For the text-containing cell, return its midpoint in (x, y) coordinate format. 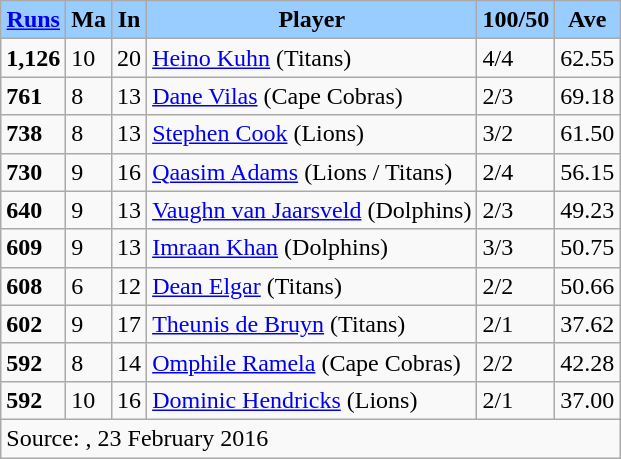
Source: , 23 February 2016 (310, 438)
49.23 (588, 210)
640 (34, 210)
Imraan Khan (Dolphins) (312, 248)
Theunis de Bruyn (Titans) (312, 324)
42.28 (588, 362)
14 (130, 362)
69.18 (588, 96)
4/4 (516, 58)
1,126 (34, 58)
37.00 (588, 400)
608 (34, 286)
56.15 (588, 172)
6 (89, 286)
Qaasim Adams (Lions / Titans) (312, 172)
Stephen Cook (Lions) (312, 134)
3/3 (516, 248)
Player (312, 20)
50.66 (588, 286)
50.75 (588, 248)
Runs (34, 20)
37.62 (588, 324)
Ave (588, 20)
602 (34, 324)
Dominic Hendricks (Lions) (312, 400)
Dane Vilas (Cape Cobras) (312, 96)
20 (130, 58)
Heino Kuhn (Titans) (312, 58)
730 (34, 172)
Dean Elgar (Titans) (312, 286)
62.55 (588, 58)
Vaughn van Jaarsveld (Dolphins) (312, 210)
12 (130, 286)
761 (34, 96)
Ma (89, 20)
609 (34, 248)
17 (130, 324)
3/2 (516, 134)
2/4 (516, 172)
738 (34, 134)
Omphile Ramela (Cape Cobras) (312, 362)
In (130, 20)
100/50 (516, 20)
61.50 (588, 134)
